For the text-containing cell, return its midpoint in (X, Y) coordinate format. 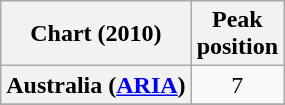
7 (237, 85)
Chart (2010) (96, 34)
Australia (ARIA) (96, 85)
Peakposition (237, 34)
